Return the [X, Y] coordinate for the center point of the cell that contains the specified text.  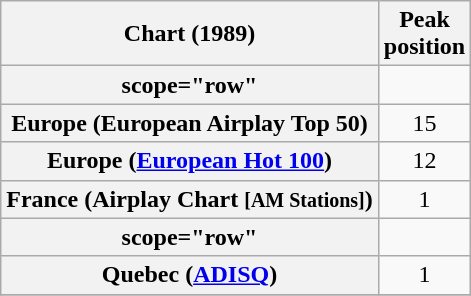
Europe (European Hot 100) [190, 161]
Chart (1989) [190, 34]
France (Airplay Chart [AM Stations]) [190, 199]
Europe (European Airplay Top 50) [190, 123]
12 [424, 161]
Peakposition [424, 34]
15 [424, 123]
Quebec (ADISQ) [190, 275]
